Return [x, y] of the center of cell containing provided text 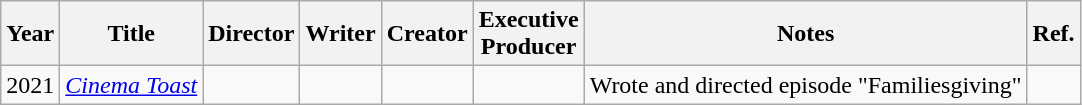
ExecutiveProducer [528, 34]
Title [132, 34]
Creator [427, 34]
Writer [340, 34]
Ref. [1054, 34]
Cinema Toast [132, 85]
Wrote and directed episode "Familiesgiving" [806, 85]
Director [252, 34]
Year [30, 34]
Notes [806, 34]
2021 [30, 85]
